For the text-containing cell, return its midpoint in [X, Y] coordinate format. 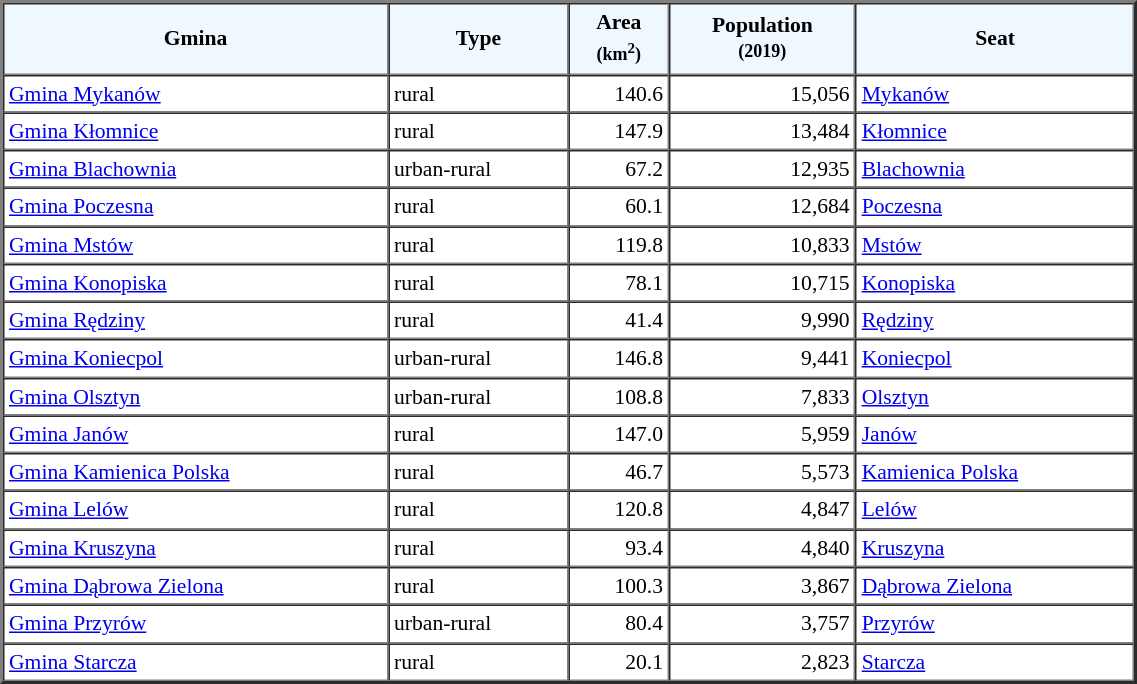
Gmina Kłomnice [196, 131]
93.4 [619, 548]
7,833 [762, 396]
Blachownia [996, 169]
67.2 [619, 169]
Gmina Przyrów [196, 624]
Mykanów [996, 93]
Kamienica Polska [996, 472]
Przyrów [996, 624]
Population(2019) [762, 38]
20.1 [619, 662]
4,840 [762, 548]
10,833 [762, 245]
80.4 [619, 624]
108.8 [619, 396]
Gmina Mykanów [196, 93]
Gmina Dąbrowa Zielona [196, 586]
41.4 [619, 321]
Gmina [196, 38]
3,757 [762, 624]
Mstów [996, 245]
Gmina Lelów [196, 510]
Gmina Starcza [196, 662]
2,823 [762, 662]
Kruszyna [996, 548]
12,935 [762, 169]
Gmina Olsztyn [196, 396]
78.1 [619, 283]
Janów [996, 434]
100.3 [619, 586]
9,441 [762, 359]
Gmina Mstów [196, 245]
Gmina Janów [196, 434]
Type [478, 38]
120.8 [619, 510]
Rędziny [996, 321]
Gmina Kruszyna [196, 548]
Gmina Rędziny [196, 321]
4,847 [762, 510]
140.6 [619, 93]
5,573 [762, 472]
147.0 [619, 434]
Seat [996, 38]
Olsztyn [996, 396]
Gmina Konopiska [196, 283]
Starcza [996, 662]
10,715 [762, 283]
Gmina Poczesna [196, 207]
Lelów [996, 510]
Koniecpol [996, 359]
119.8 [619, 245]
12,684 [762, 207]
Poczesna [996, 207]
15,056 [762, 93]
Dąbrowa Zielona [996, 586]
Konopiska [996, 283]
60.1 [619, 207]
9,990 [762, 321]
13,484 [762, 131]
Area(km2) [619, 38]
3,867 [762, 586]
147.9 [619, 131]
146.8 [619, 359]
Kłomnice [996, 131]
5,959 [762, 434]
Gmina Blachownia [196, 169]
Gmina Kamienica Polska [196, 472]
46.7 [619, 472]
Gmina Koniecpol [196, 359]
